For the text-containing cell, return its midpoint in [X, Y] coordinate format. 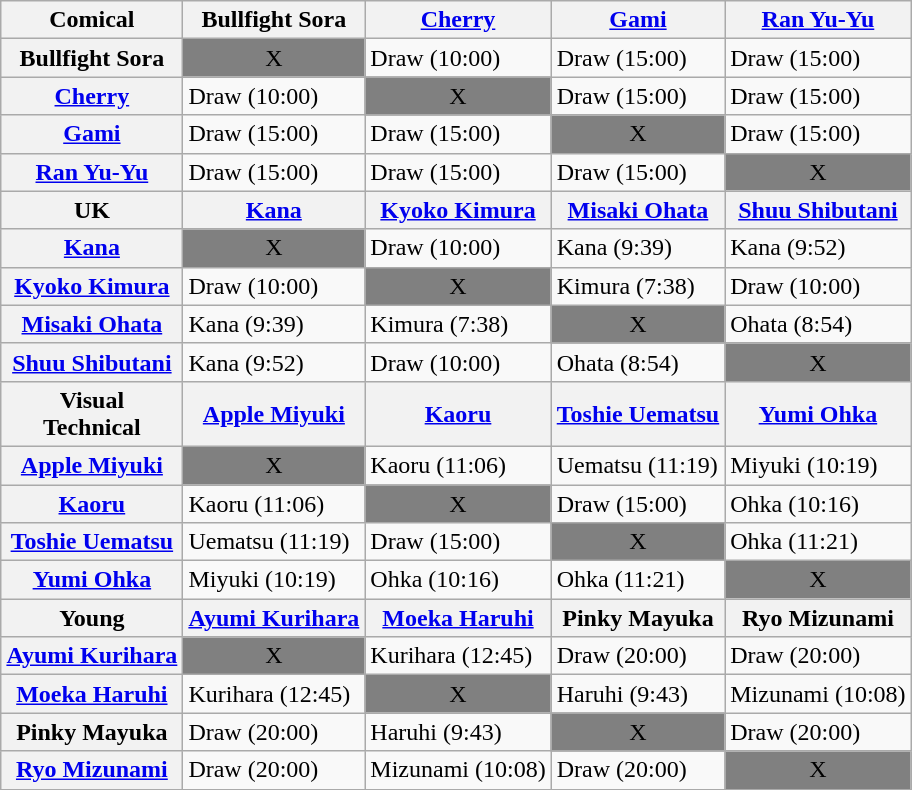
UK [92, 210]
VisualTechnical [92, 414]
Young [92, 618]
Comical [92, 20]
